Determine the [X, Y] coordinate at the center of the cell enclosing the given text.  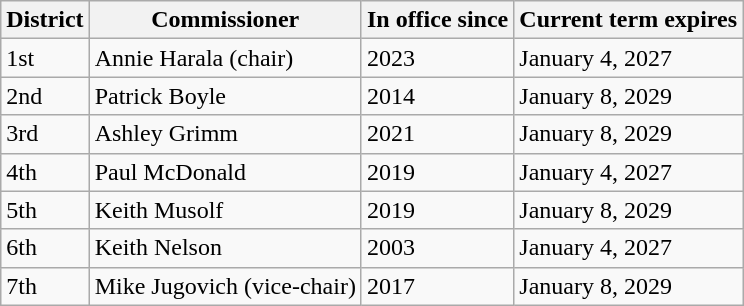
Current term expires [628, 20]
2023 [437, 58]
District [45, 20]
Annie Harala (chair) [225, 58]
2nd [45, 96]
Keith Nelson [225, 248]
In office since [437, 20]
7th [45, 286]
Mike Jugovich (vice-chair) [225, 286]
Paul McDonald [225, 172]
2021 [437, 134]
2017 [437, 286]
1st [45, 58]
Keith Musolf [225, 210]
6th [45, 248]
2014 [437, 96]
5th [45, 210]
2003 [437, 248]
3rd [45, 134]
Commissioner [225, 20]
Patrick Boyle [225, 96]
Ashley Grimm [225, 134]
4th [45, 172]
